From the cell containing the given text, extract its center point as (x, y) coordinate. 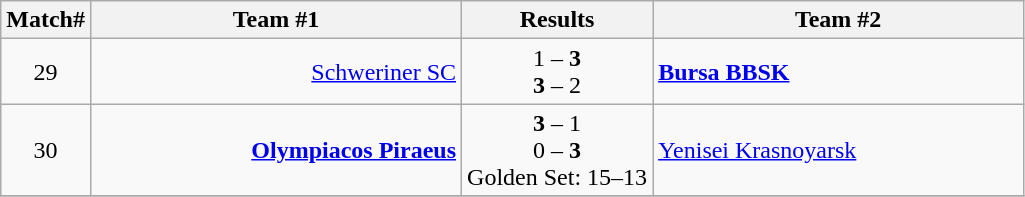
Yenisei Krasnoyarsk (838, 150)
1 – 3 3 – 2 (558, 72)
Team #2 (838, 20)
29 (46, 72)
Bursa BBSK (838, 72)
3 – 1 0 – 3 Golden Set: 15–13 (558, 150)
30 (46, 150)
Match# (46, 20)
Schweriner SC (276, 72)
Results (558, 20)
Olympiacos Piraeus (276, 150)
Team #1 (276, 20)
